Identify which cell holds the provided text, then report its [x, y] central coordinate. 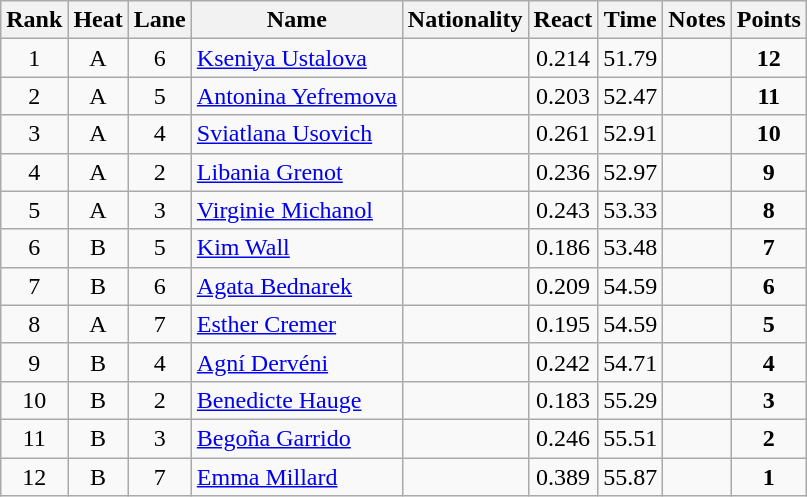
51.79 [630, 58]
Notes [697, 20]
0.261 [563, 134]
52.91 [630, 134]
0.243 [563, 210]
Virginie Michanol [296, 210]
Points [768, 20]
55.87 [630, 477]
Time [630, 20]
0.203 [563, 96]
0.186 [563, 248]
0.195 [563, 324]
0.214 [563, 58]
0.246 [563, 438]
54.71 [630, 362]
React [563, 20]
Agata Bednarek [296, 286]
Lane [160, 20]
0.209 [563, 286]
Libania Grenot [296, 172]
52.97 [630, 172]
53.33 [630, 210]
0.242 [563, 362]
Kseniya Ustalova [296, 58]
0.389 [563, 477]
52.47 [630, 96]
Name [296, 20]
Begoña Garrido [296, 438]
Kim Wall [296, 248]
0.183 [563, 400]
Antonina Yefremova [296, 96]
Rank [34, 20]
Nationality [465, 20]
0.236 [563, 172]
Esther Cremer [296, 324]
Agní Dervéni [296, 362]
55.51 [630, 438]
55.29 [630, 400]
53.48 [630, 248]
Heat [98, 20]
Emma Millard [296, 477]
Benedicte Hauge [296, 400]
Sviatlana Usovich [296, 134]
